Locate the cell with the specified text and output its [X, Y] center coordinate. 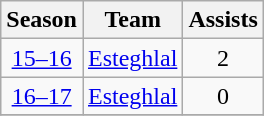
2 [223, 58]
15–16 [42, 58]
Team [132, 20]
Season [42, 20]
Assists [223, 20]
16–17 [42, 96]
0 [223, 96]
